Output the [X, Y] coordinate of the center of the cell containing the given text.  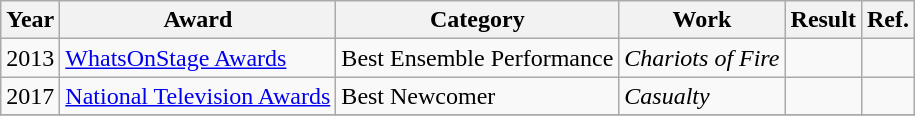
Award [198, 20]
Best Newcomer [478, 96]
Chariots of Fire [702, 58]
Best Ensemble Performance [478, 58]
Year [30, 20]
WhatsOnStage Awards [198, 58]
Ref. [888, 20]
Casualty [702, 96]
2017 [30, 96]
2013 [30, 58]
Work [702, 20]
Result [823, 20]
Category [478, 20]
National Television Awards [198, 96]
